Return the (x, y) coordinate for the center point of the cell that contains the specified text.  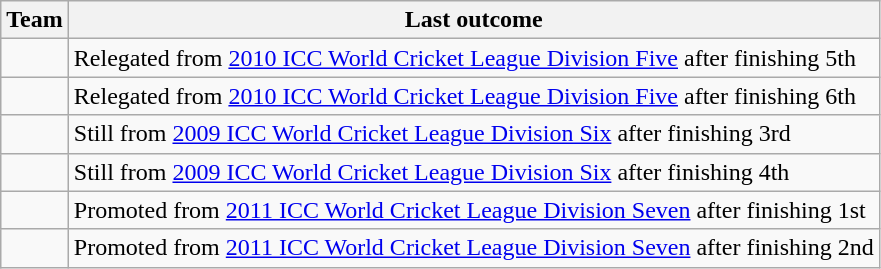
Still from 2009 ICC World Cricket League Division Six after finishing 3rd (474, 134)
Last outcome (474, 20)
Team (35, 20)
Relegated from 2010 ICC World Cricket League Division Five after finishing 5th (474, 58)
Promoted from 2011 ICC World Cricket League Division Seven after finishing 1st (474, 210)
Still from 2009 ICC World Cricket League Division Six after finishing 4th (474, 172)
Promoted from 2011 ICC World Cricket League Division Seven after finishing 2nd (474, 248)
Relegated from 2010 ICC World Cricket League Division Five after finishing 6th (474, 96)
